Find where the given text appears and provide that cell's center as (X, Y) coordinate. 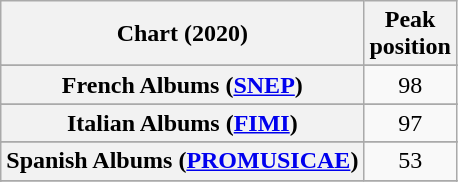
French Albums (SNEP) (182, 85)
Italian Albums (FIMI) (182, 123)
Spanish Albums (PROMUSICAE) (182, 161)
53 (410, 161)
98 (410, 85)
Chart (2020) (182, 34)
Peakposition (410, 34)
97 (410, 123)
